For the text-containing cell, return its midpoint in [X, Y] coordinate format. 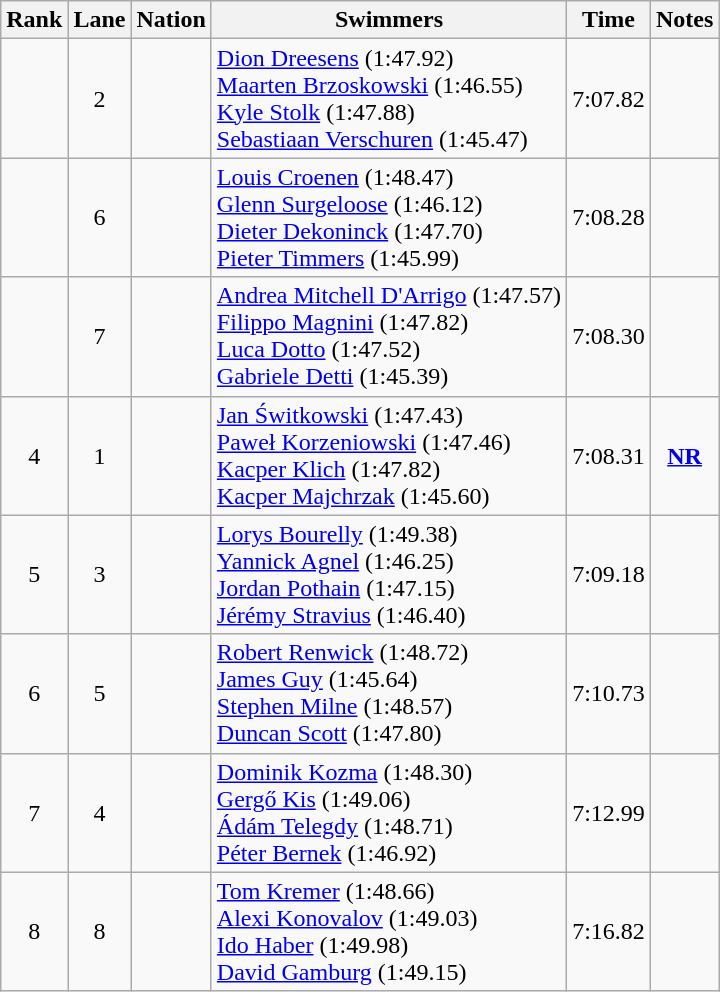
Lorys Bourelly (1:49.38)Yannick Agnel (1:46.25)Jordan Pothain (1:47.15)Jérémy Stravius (1:46.40) [388, 574]
7:07.82 [609, 98]
7:08.31 [609, 456]
1 [100, 456]
Tom Kremer (1:48.66)Alexi Konovalov (1:49.03)Ido Haber (1:49.98)David Gamburg (1:49.15) [388, 932]
7:16.82 [609, 932]
Andrea Mitchell D'Arrigo (1:47.57)Filippo Magnini (1:47.82)Luca Dotto (1:47.52)Gabriele Detti (1:45.39) [388, 336]
Dominik Kozma (1:48.30)Gergő Kis (1:49.06)Ádám Telegdy (1:48.71)Péter Bernek (1:46.92) [388, 812]
7:12.99 [609, 812]
Notes [684, 20]
Louis Croenen (1:48.47)Glenn Surgeloose (1:46.12)Dieter Dekoninck (1:47.70)Pieter Timmers (1:45.99) [388, 218]
3 [100, 574]
7:09.18 [609, 574]
Time [609, 20]
NR [684, 456]
Nation [171, 20]
7:08.30 [609, 336]
7:10.73 [609, 694]
7:08.28 [609, 218]
2 [100, 98]
Lane [100, 20]
Rank [34, 20]
Dion Dreesens (1:47.92)Maarten Brzoskowski (1:46.55)Kyle Stolk (1:47.88)Sebastiaan Verschuren (1:45.47) [388, 98]
Robert Renwick (1:48.72)James Guy (1:45.64)Stephen Milne (1:48.57)Duncan Scott (1:47.80) [388, 694]
Jan Świtkowski (1:47.43)Paweł Korzeniowski (1:47.46)Kacper Klich (1:47.82)Kacper Majchrzak (1:45.60) [388, 456]
Swimmers [388, 20]
